From the cell containing the given text, extract its center point as [x, y] coordinate. 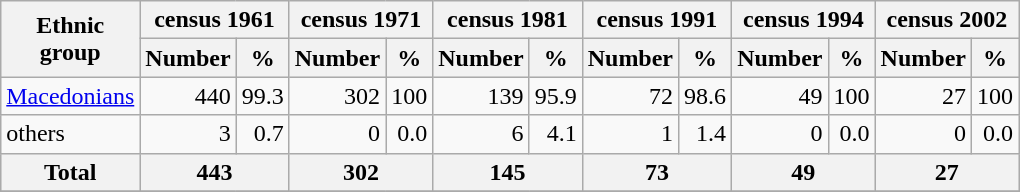
4.1 [556, 134]
72 [630, 96]
6 [481, 134]
Total [70, 172]
1.4 [706, 134]
99.3 [262, 96]
139 [481, 96]
census 1971 [360, 20]
3 [188, 134]
98.6 [706, 96]
0.7 [262, 134]
others [70, 134]
440 [188, 96]
73 [656, 172]
census 2002 [946, 20]
census 1991 [656, 20]
Ethnicgroup [70, 39]
Macedonians [70, 96]
95.9 [556, 96]
443 [214, 172]
census 1961 [214, 20]
145 [508, 172]
census 1994 [804, 20]
1 [630, 134]
census 1981 [508, 20]
